Pinpoint the cell where the given text exists, returning its (x, y) midpoint coordinate. 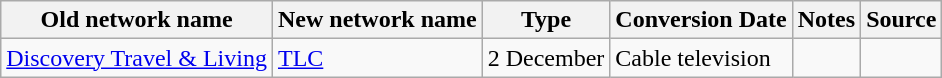
Type (546, 20)
Discovery Travel & Living (137, 58)
Old network name (137, 20)
Conversion Date (701, 20)
Notes (826, 20)
Source (902, 20)
TLC (377, 58)
Cable television (701, 58)
2 December (546, 58)
New network name (377, 20)
